Pinpoint the cell where the given text exists, returning its (X, Y) midpoint coordinate. 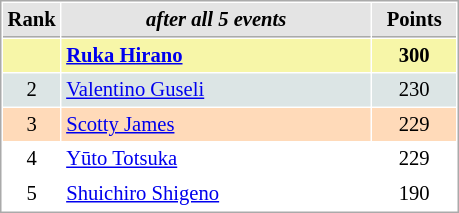
230 (414, 90)
Rank (32, 20)
Shuichiro Shigeno (216, 194)
190 (414, 194)
3 (32, 124)
Points (414, 20)
4 (32, 158)
300 (414, 56)
Scotty James (216, 124)
Valentino Guseli (216, 90)
2 (32, 90)
after all 5 events (216, 20)
5 (32, 194)
Ruka Hirano (216, 56)
Yūto Totsuka (216, 158)
